Find where the given text appears and provide that cell's center as (X, Y) coordinate. 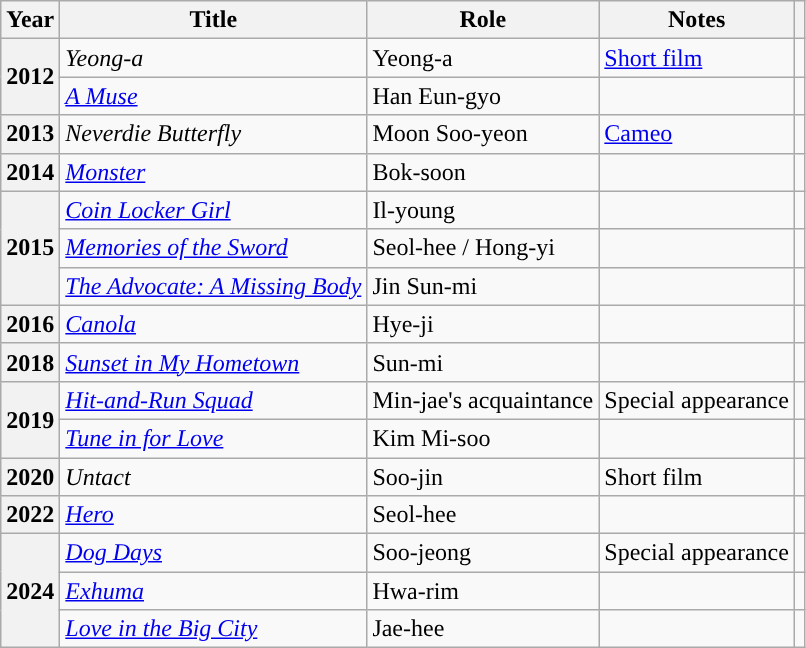
Canola (214, 324)
Sun-mi (483, 362)
Hwa-rim (483, 591)
Jae-hee (483, 629)
2015 (30, 248)
Monster (214, 172)
Moon Soo-yeon (483, 134)
2020 (30, 477)
Sunset in My Hometown (214, 362)
Soo-jin (483, 477)
Hit-and-Run Squad (214, 400)
Love in the Big City (214, 629)
Kim Mi-soo (483, 438)
Il-young (483, 210)
Neverdie Butterfly (214, 134)
Exhuma (214, 591)
Year (30, 20)
2024 (30, 591)
Hero (214, 515)
2014 (30, 172)
Dog Days (214, 553)
Han Eun-gyo (483, 96)
Seol-hee (483, 515)
A Muse (214, 96)
Untact (214, 477)
Memories of the Sword (214, 248)
2022 (30, 515)
Bok-soon (483, 172)
Coin Locker Girl (214, 210)
2018 (30, 362)
2016 (30, 324)
Seol-hee / Hong-yi (483, 248)
2019 (30, 419)
Soo-jeong (483, 553)
Min-jae's acquaintance (483, 400)
2013 (30, 134)
The Advocate: A Missing Body (214, 286)
Title (214, 20)
Jin Sun-mi (483, 286)
2012 (30, 77)
Notes (697, 20)
Role (483, 20)
Cameo (697, 134)
Tune in for Love (214, 438)
Hye-ji (483, 324)
